Search for the cell housing the specified text and yield its (x, y) center coordinate. 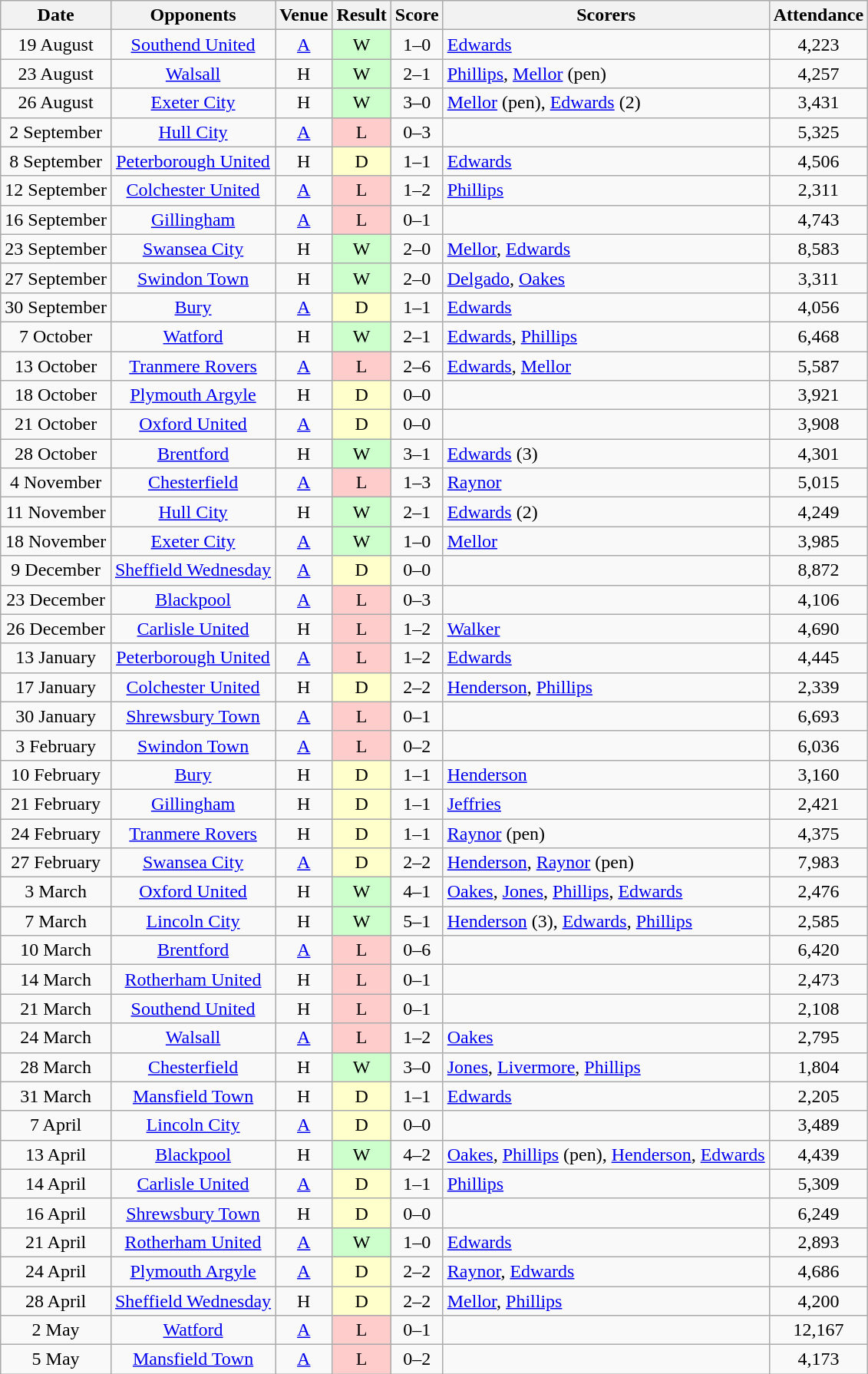
23 August (56, 74)
2,585 (818, 921)
Date (56, 15)
12 September (56, 190)
24 February (56, 833)
24 April (56, 1271)
28 April (56, 1301)
Raynor, Edwards (606, 1271)
23 September (56, 249)
Edwards (3) (606, 454)
28 March (56, 1067)
8,583 (818, 249)
4,506 (818, 161)
4,173 (818, 1359)
10 February (56, 775)
26 December (56, 629)
3,921 (818, 395)
2,339 (818, 687)
Henderson, Phillips (606, 687)
4,249 (818, 512)
Edwards, Mellor (606, 366)
21 February (56, 804)
Henderson, Raynor (pen) (606, 863)
Raynor (pen) (606, 833)
Oakes (606, 1038)
6,468 (818, 336)
Mellor (pen), Edwards (2) (606, 103)
6,036 (818, 745)
Oakes, Phillips (pen), Henderson, Edwards (606, 1154)
2,421 (818, 804)
3,311 (818, 278)
14 March (56, 979)
13 April (56, 1154)
Raynor (606, 483)
Walker (606, 629)
21 April (56, 1242)
3,489 (818, 1125)
2,795 (818, 1038)
4 November (56, 483)
13 October (56, 366)
2,108 (818, 1009)
13 January (56, 658)
5,015 (818, 483)
27 February (56, 863)
Mellor, Edwards (606, 249)
9 December (56, 570)
2,205 (818, 1096)
27 September (56, 278)
0–6 (417, 950)
Attendance (818, 15)
2,473 (818, 979)
Opponents (193, 15)
7,983 (818, 863)
Oakes, Jones, Phillips, Edwards (606, 892)
4–2 (417, 1154)
4,439 (818, 1154)
5,587 (818, 366)
Phillips, Mellor (pen) (606, 74)
7 October (56, 336)
16 September (56, 220)
4,686 (818, 1271)
7 April (56, 1125)
2,476 (818, 892)
2 May (56, 1330)
4,301 (818, 454)
19 August (56, 45)
Scorers (606, 15)
4,445 (818, 658)
2,893 (818, 1242)
11 November (56, 512)
18 October (56, 395)
Score (417, 15)
16 April (56, 1213)
Venue (304, 15)
Edwards, Phillips (606, 336)
3 February (56, 745)
24 March (56, 1038)
5,309 (818, 1184)
Delgado, Oakes (606, 278)
2,311 (818, 190)
Henderson (606, 775)
7 March (56, 921)
30 January (56, 716)
10 March (56, 950)
3–1 (417, 454)
8,872 (818, 570)
4,690 (818, 629)
5,325 (818, 132)
4–1 (417, 892)
31 March (56, 1096)
3 March (56, 892)
21 October (56, 424)
4,375 (818, 833)
Mellor (606, 541)
21 March (56, 1009)
26 August (56, 103)
3,908 (818, 424)
5 May (56, 1359)
4,200 (818, 1301)
6,249 (818, 1213)
1–3 (417, 483)
18 November (56, 541)
3,160 (818, 775)
4,056 (818, 307)
Jeffries (606, 804)
5–1 (417, 921)
4,743 (818, 220)
23 December (56, 599)
6,693 (818, 716)
3,985 (818, 541)
30 September (56, 307)
3,431 (818, 103)
28 October (56, 454)
4,223 (818, 45)
2 September (56, 132)
1,804 (818, 1067)
Edwards (2) (606, 512)
14 April (56, 1184)
Henderson (3), Edwards, Phillips (606, 921)
4,257 (818, 74)
Mellor, Phillips (606, 1301)
4,106 (818, 599)
Result (361, 15)
2–6 (417, 366)
17 January (56, 687)
12,167 (818, 1330)
6,420 (818, 950)
Jones, Livermore, Phillips (606, 1067)
8 September (56, 161)
